Determine the (X, Y) coordinate at the center of the cell enclosing the given text.  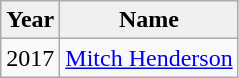
Year (30, 20)
Mitch Henderson (149, 58)
2017 (30, 58)
Name (149, 20)
